Return [x, y] of the center of cell containing provided text 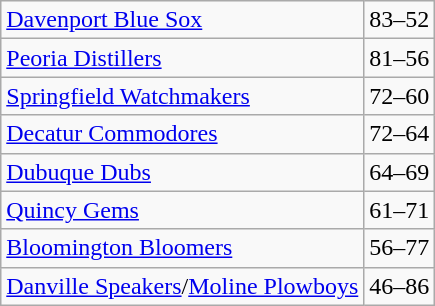
46–86 [400, 286]
Springfield Watchmakers [182, 96]
81–56 [400, 58]
61–71 [400, 210]
72–60 [400, 96]
Peoria Distillers [182, 58]
72–64 [400, 134]
Davenport Blue Sox [182, 20]
56–77 [400, 248]
Bloomington Bloomers [182, 248]
Quincy Gems [182, 210]
Danville Speakers/Moline Plowboys [182, 286]
83–52 [400, 20]
Decatur Commodores [182, 134]
Dubuque Dubs [182, 172]
64–69 [400, 172]
